For the text-containing cell, return its midpoint in (x, y) coordinate format. 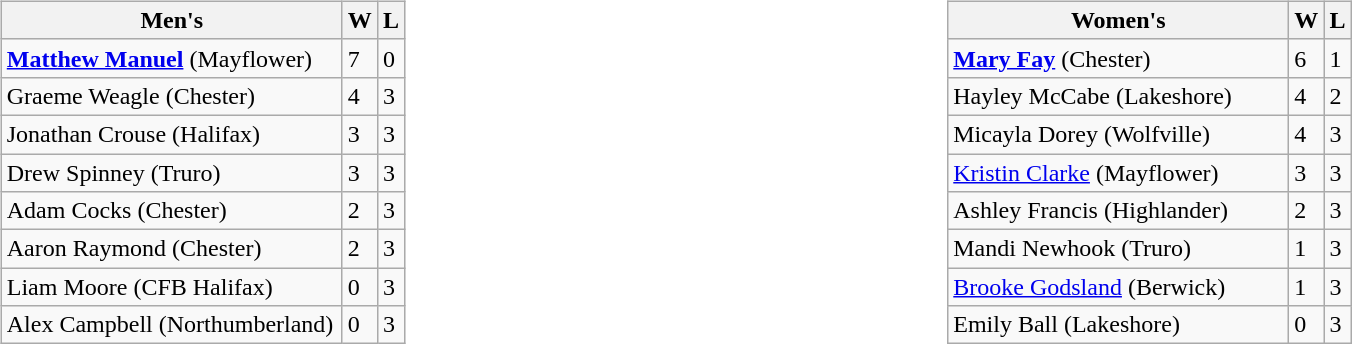
Micayla Dorey (Wolfville) (1118, 134)
Women's (1118, 20)
7 (360, 58)
Alex Campbell (Northumberland) (172, 325)
Graeme Weagle (Chester) (172, 96)
Adam Cocks (Chester) (172, 211)
Ashley Francis (Highlander) (1118, 211)
Brooke Godsland (Berwick) (1118, 287)
Men's (172, 20)
Mandi Newhook (Truro) (1118, 249)
Aaron Raymond (Chester) (172, 249)
Matthew Manuel (Mayflower) (172, 58)
Liam Moore (CFB Halifax) (172, 287)
Kristin Clarke (Mayflower) (1118, 173)
Jonathan Crouse (Halifax) (172, 134)
Hayley McCabe (Lakeshore) (1118, 96)
Drew Spinney (Truro) (172, 173)
Mary Fay (Chester) (1118, 58)
6 (1306, 58)
Emily Ball (Lakeshore) (1118, 325)
